Find where the given text appears and provide that cell's center as [X, Y] coordinate. 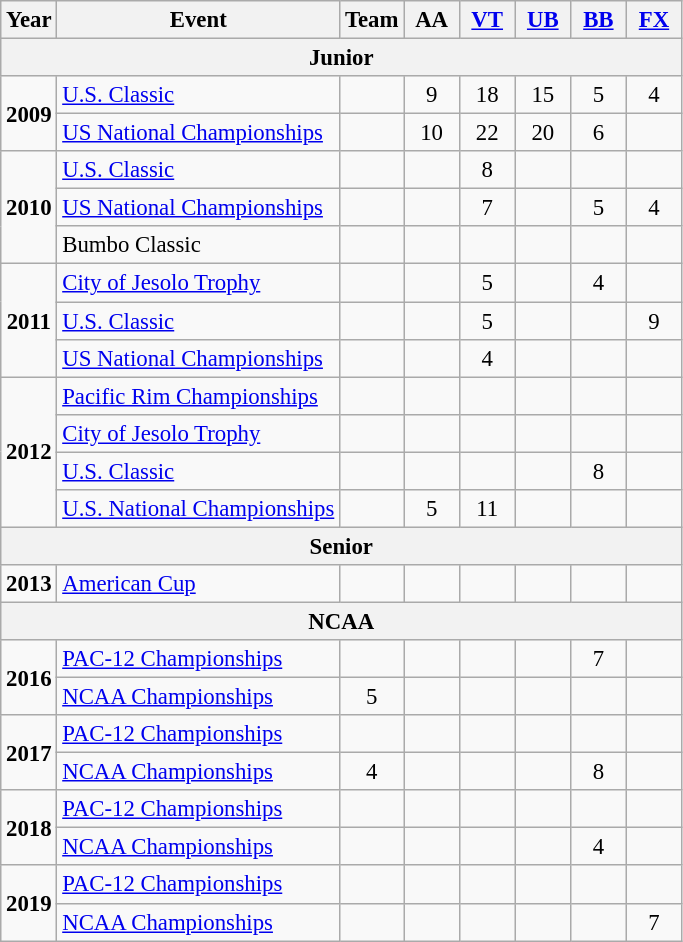
NCAA [342, 621]
2009 [29, 114]
2012 [29, 452]
FX [654, 20]
VT [487, 20]
2010 [29, 208]
2013 [29, 584]
Team [372, 20]
BB [599, 20]
15 [543, 95]
2017 [29, 752]
Event [198, 20]
Bumbo Classic [198, 245]
11 [487, 509]
Year [29, 20]
AA [432, 20]
Pacific Rim Championships [198, 396]
U.S. National Championships [198, 509]
Junior [342, 58]
22 [487, 133]
18 [487, 95]
UB [543, 20]
American Cup [198, 584]
Senior [342, 546]
2011 [29, 320]
2018 [29, 828]
20 [543, 133]
2019 [29, 904]
2016 [29, 678]
6 [599, 133]
10 [432, 133]
